For the text-containing cell, return its midpoint in (X, Y) coordinate format. 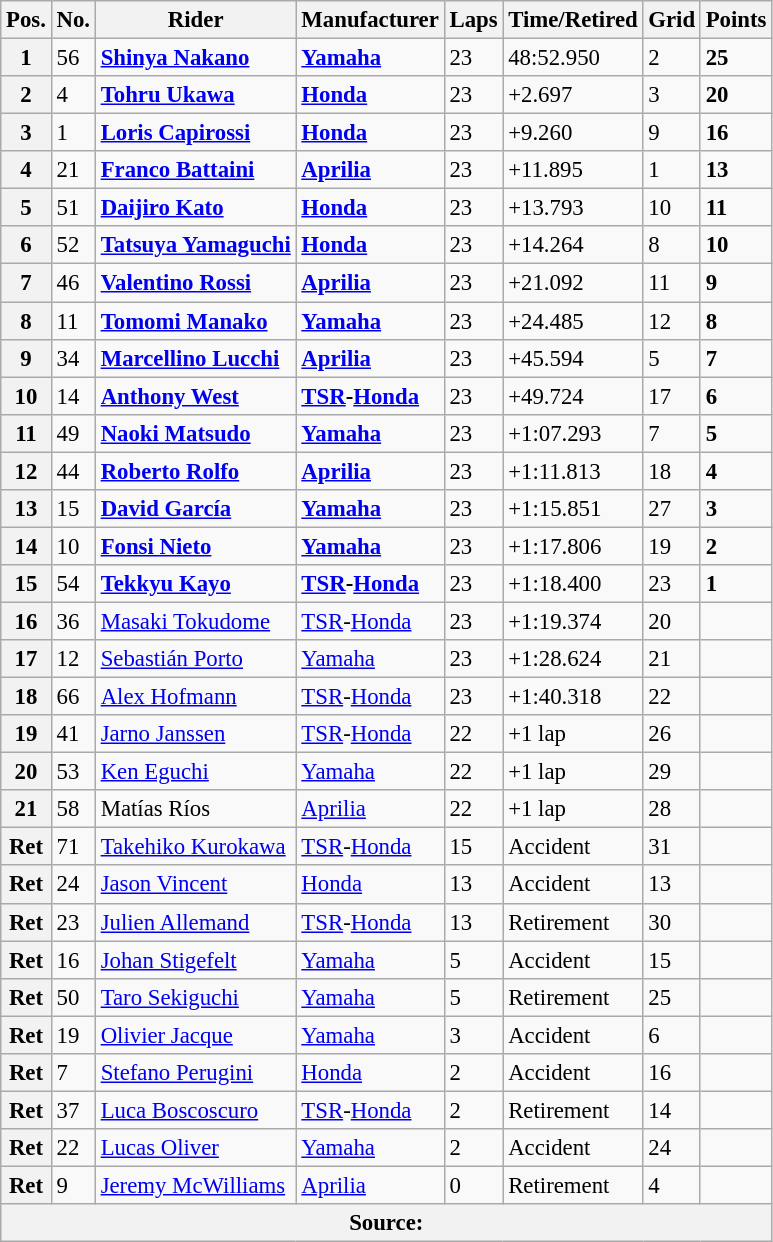
36 (73, 621)
Ken Eguchi (196, 772)
58 (73, 809)
David García (196, 509)
Masaki Tokudome (196, 621)
+21.092 (573, 283)
66 (73, 697)
Tekkyu Kayo (196, 584)
30 (672, 922)
Pos. (26, 20)
+1:15.851 (573, 509)
54 (73, 584)
Time/Retired (573, 20)
Luca Boscoscuro (196, 1110)
46 (73, 283)
+1:28.624 (573, 659)
+45.594 (573, 358)
48:52.950 (573, 58)
+13.793 (573, 208)
31 (672, 847)
Daijiro Kato (196, 208)
Lucas Oliver (196, 1148)
28 (672, 809)
+1:18.400 (573, 584)
Johan Stigefelt (196, 960)
Olivier Jacque (196, 1035)
37 (73, 1110)
Tatsuya Yamaguchi (196, 245)
Takehiko Kurokawa (196, 847)
+24.485 (573, 321)
Manufacturer (370, 20)
+2.697 (573, 95)
41 (73, 734)
Tohru Ukawa (196, 95)
Taro Sekiguchi (196, 997)
50 (73, 997)
Jarno Janssen (196, 734)
Laps (474, 20)
51 (73, 208)
Source: (386, 1223)
No. (73, 20)
+1:11.813 (573, 471)
26 (672, 734)
Roberto Rolfo (196, 471)
+1:40.318 (573, 697)
53 (73, 772)
+1:07.293 (573, 433)
Loris Capirossi (196, 133)
56 (73, 58)
Naoki Matsudo (196, 433)
Anthony West (196, 396)
Marcellino Lucchi (196, 358)
Sebastián Porto (196, 659)
+49.724 (573, 396)
+11.895 (573, 170)
Fonsi Nieto (196, 546)
Stefano Perugini (196, 1073)
Valentino Rossi (196, 283)
34 (73, 358)
+9.260 (573, 133)
0 (474, 1185)
29 (672, 772)
Alex Hofmann (196, 697)
Franco Battaini (196, 170)
+14.264 (573, 245)
71 (73, 847)
Jason Vincent (196, 885)
Grid (672, 20)
Julien Allemand (196, 922)
+1:19.374 (573, 621)
Jeremy McWilliams (196, 1185)
Points (736, 20)
49 (73, 433)
44 (73, 471)
Matías Ríos (196, 809)
27 (672, 509)
Rider (196, 20)
Shinya Nakano (196, 58)
+1:17.806 (573, 546)
52 (73, 245)
Tomomi Manako (196, 321)
